Search for the cell housing the specified text and yield its (X, Y) center coordinate. 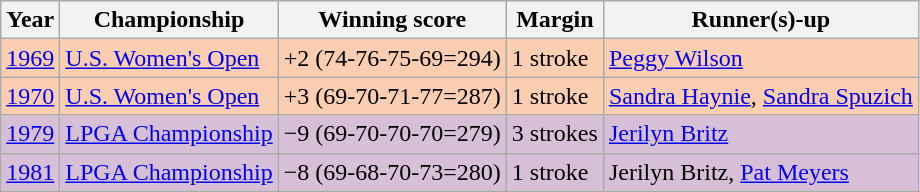
Margin (554, 20)
3 strokes (554, 134)
−8 (69-68-70-73=280) (392, 172)
+3 (69-70-71-77=287) (392, 96)
Jerilyn Britz (760, 134)
Peggy Wilson (760, 58)
Championship (169, 20)
Sandra Haynie, Sandra Spuzich (760, 96)
Year (30, 20)
Runner(s)-up (760, 20)
−9 (69-70-70-70=279) (392, 134)
1970 (30, 96)
Winning score (392, 20)
1969 (30, 58)
1979 (30, 134)
1981 (30, 172)
+2 (74-76-75-69=294) (392, 58)
Jerilyn Britz, Pat Meyers (760, 172)
